For the text-containing cell, return its midpoint in (x, y) coordinate format. 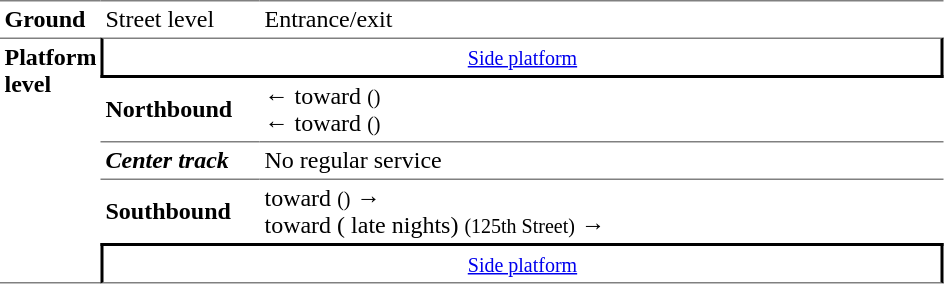
toward () → toward ( late nights) (125th Street) → (602, 212)
Street level (180, 19)
Southbound (180, 212)
Northbound (180, 110)
Ground (50, 19)
Platform level (50, 161)
← toward ()← toward () (602, 110)
No regular service (602, 161)
Entrance/exit (602, 19)
Center track (180, 161)
